Identify which cell holds the provided text, then report its (X, Y) central coordinate. 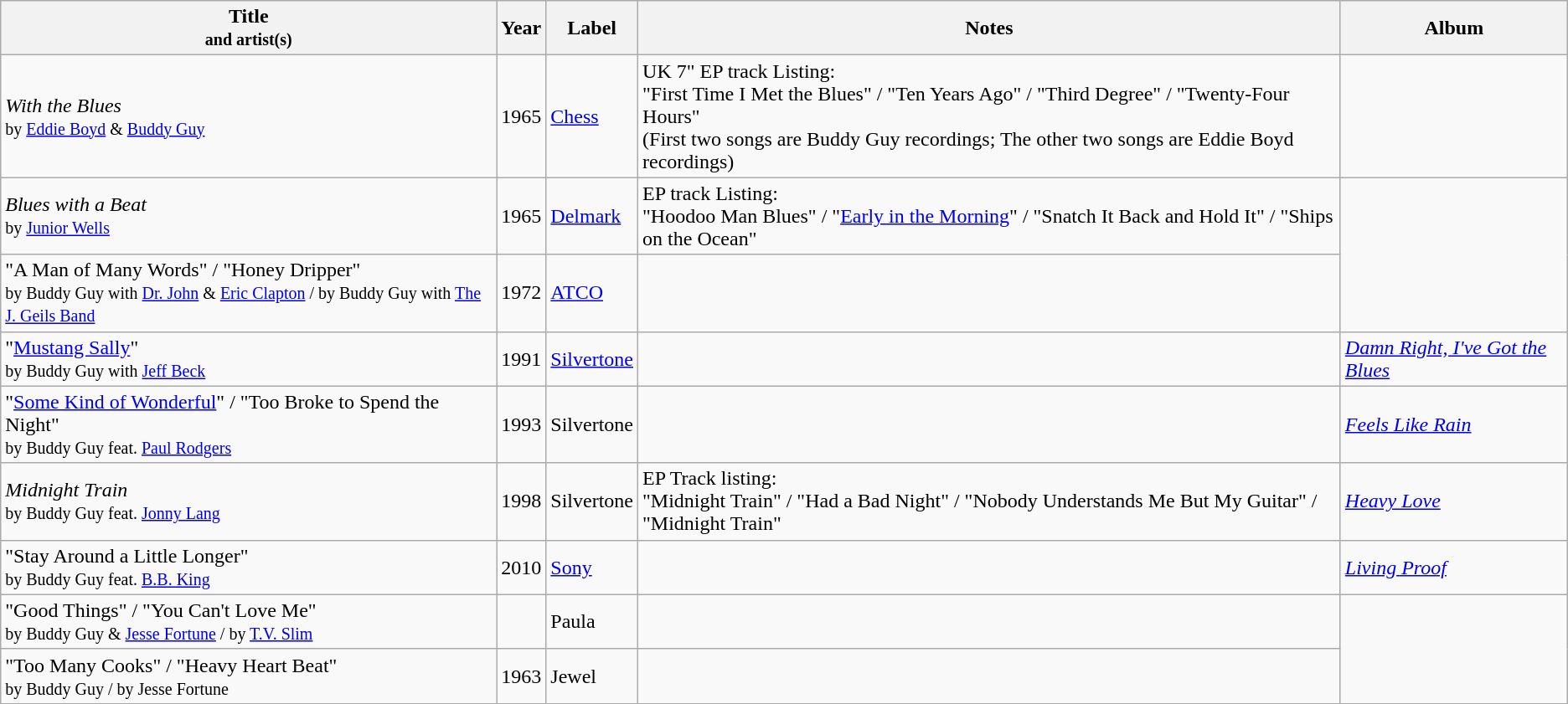
"Some Kind of Wonderful" / "Too Broke to Spend the Night"by Buddy Guy feat. Paul Rodgers (249, 424)
1972 (521, 293)
"A Man of Many Words" / "Honey Dripper"by Buddy Guy with Dr. John & Eric Clapton / by Buddy Guy with The J. Geils Band (249, 293)
Feels Like Rain (1454, 424)
Label (592, 28)
Paula (592, 621)
Blues with a Beatby Junior Wells (249, 216)
With the Bluesby Eddie Boyd & Buddy Guy (249, 116)
Sony (592, 568)
Year (521, 28)
Damn Right, I've Got the Blues (1454, 358)
Heavy Love (1454, 501)
1991 (521, 358)
Album (1454, 28)
ATCO (592, 293)
1963 (521, 676)
EP Track listing:"Midnight Train" / "Had a Bad Night" / "Nobody Understands Me But My Guitar" / "Midnight Train" (990, 501)
Midnight Trainby Buddy Guy feat. Jonny Lang (249, 501)
Chess (592, 116)
"Mustang Sally"by Buddy Guy with Jeff Beck (249, 358)
1993 (521, 424)
EP track Listing:"Hoodoo Man Blues" / "Early in the Morning" / "Snatch It Back and Hold It" / "Ships on the Ocean" (990, 216)
Living Proof (1454, 568)
"Good Things" / "You Can't Love Me"by Buddy Guy & Jesse Fortune / by T.V. Slim (249, 621)
Titleand artist(s) (249, 28)
Delmark (592, 216)
2010 (521, 568)
Notes (990, 28)
"Stay Around a Little Longer"by Buddy Guy feat. B.B. King (249, 568)
"Too Many Cooks" / "Heavy Heart Beat"by Buddy Guy / by Jesse Fortune (249, 676)
1998 (521, 501)
Jewel (592, 676)
